Output the (X, Y) coordinate of the center of the cell containing the given text.  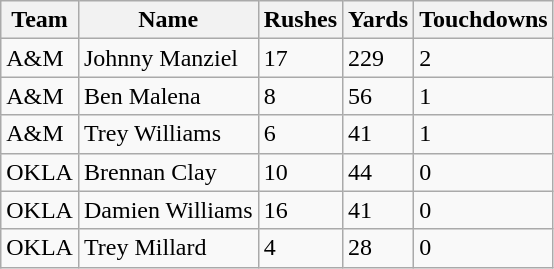
8 (300, 96)
Damien Williams (168, 210)
Yards (378, 20)
17 (300, 58)
Brennan Clay (168, 172)
Johnny Manziel (168, 58)
28 (378, 248)
6 (300, 134)
Trey Williams (168, 134)
56 (378, 96)
Rushes (300, 20)
Name (168, 20)
4 (300, 248)
44 (378, 172)
229 (378, 58)
Team (40, 20)
10 (300, 172)
16 (300, 210)
2 (484, 58)
Touchdowns (484, 20)
Ben Malena (168, 96)
Trey Millard (168, 248)
